Capture the cell that displays the provided text and extract its (X, Y) central coordinate. 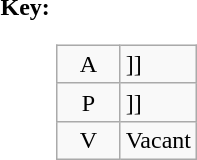
A (89, 64)
P (89, 102)
V (89, 140)
Vacant (158, 140)
